Extract the (x, y) coordinate from the center of the cell holding the provided text.  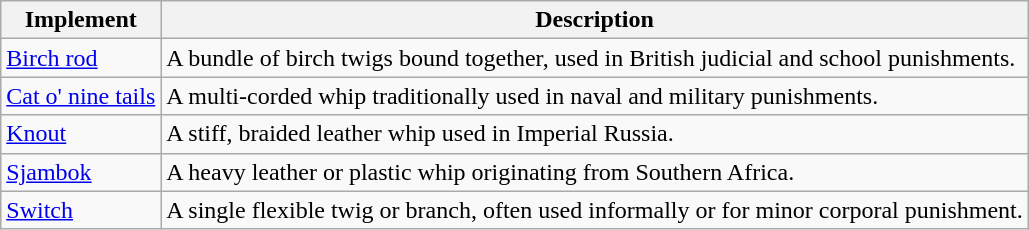
Knout (81, 134)
Implement (81, 20)
A bundle of birch twigs bound together, used in British judicial and school punishments. (595, 58)
A stiff, braided leather whip used in Imperial Russia. (595, 134)
Birch rod (81, 58)
Description (595, 20)
A single flexible twig or branch, often used informally or for minor corporal punishment. (595, 210)
A heavy leather or plastic whip originating from Southern Africa. (595, 172)
Sjambok (81, 172)
Switch (81, 210)
A multi‑corded whip traditionally used in naval and military punishments. (595, 96)
Cat o' nine tails (81, 96)
